Return (X, Y) of the center of cell containing provided text 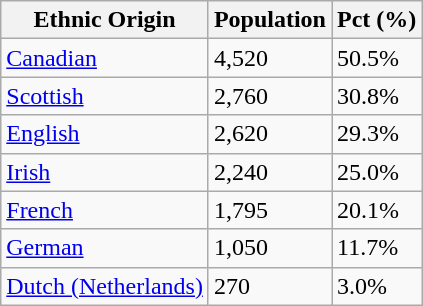
11.7% (377, 248)
Scottish (105, 96)
3.0% (377, 286)
Irish (105, 172)
Canadian (105, 58)
50.5% (377, 58)
Population (270, 20)
German (105, 248)
4,520 (270, 58)
2,240 (270, 172)
Pct (%) (377, 20)
25.0% (377, 172)
Dutch (Netherlands) (105, 286)
English (105, 134)
2,760 (270, 96)
20.1% (377, 210)
270 (270, 286)
2,620 (270, 134)
1,050 (270, 248)
Ethnic Origin (105, 20)
French (105, 210)
1,795 (270, 210)
29.3% (377, 134)
30.8% (377, 96)
